Locate the cell with the specified text and output its [X, Y] center coordinate. 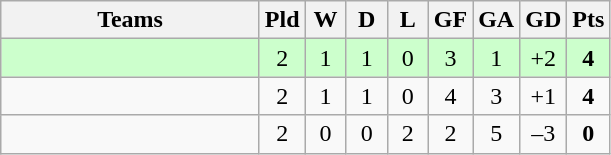
Teams [130, 20]
Pld [282, 20]
Pts [588, 20]
W [326, 20]
L [408, 20]
GD [544, 20]
GA [496, 20]
D [366, 20]
5 [496, 134]
+2 [544, 58]
GF [450, 20]
–3 [544, 134]
+1 [544, 96]
